Find where the given text appears and provide that cell's center as [X, Y] coordinate. 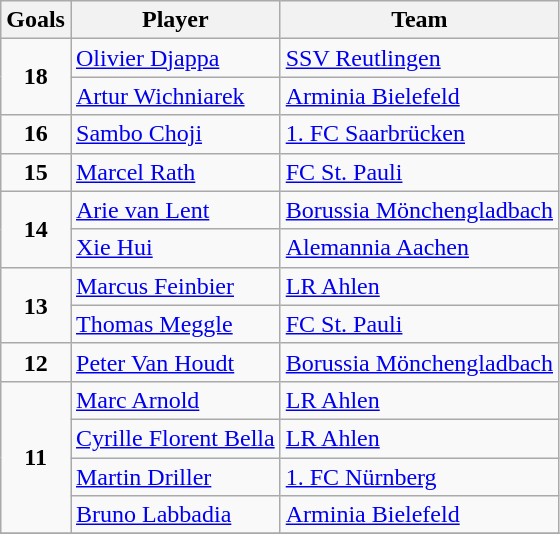
12 [36, 362]
Marcel Rath [175, 172]
Arie van Lent [175, 210]
Cyrille Florent Bella [175, 438]
Xie Hui [175, 248]
16 [36, 134]
Sambo Choji [175, 134]
13 [36, 305]
Marcus Feinbier [175, 286]
Olivier Djappa [175, 58]
18 [36, 77]
1. FC Saarbrücken [419, 134]
15 [36, 172]
Artur Wichniarek [175, 96]
Team [419, 20]
1. FC Nürnberg [419, 477]
Alemannia Aachen [419, 248]
Goals [36, 20]
11 [36, 457]
Martin Driller [175, 477]
Peter Van Houdt [175, 362]
SSV Reutlingen [419, 58]
14 [36, 229]
Bruno Labbadia [175, 515]
Thomas Meggle [175, 324]
Player [175, 20]
Marc Arnold [175, 400]
